Return (x, y) of the center of cell containing provided text 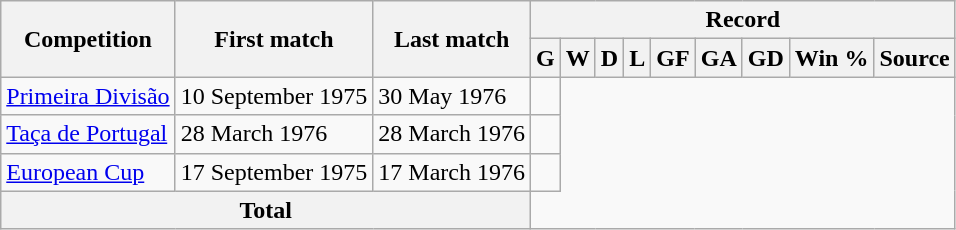
Source (914, 58)
17 September 1975 (274, 172)
First match (274, 39)
GA (718, 58)
Primeira Divisão (88, 96)
17 March 1976 (452, 172)
Taça de Portugal (88, 134)
W (578, 58)
Competition (88, 39)
GD (766, 58)
D (609, 58)
L (638, 58)
30 May 1976 (452, 96)
European Cup (88, 172)
10 September 1975 (274, 96)
Total (266, 210)
Record (744, 20)
GF (673, 58)
Last match (452, 39)
G (546, 58)
Win % (832, 58)
